Search for the cell housing the specified text and yield its [X, Y] center coordinate. 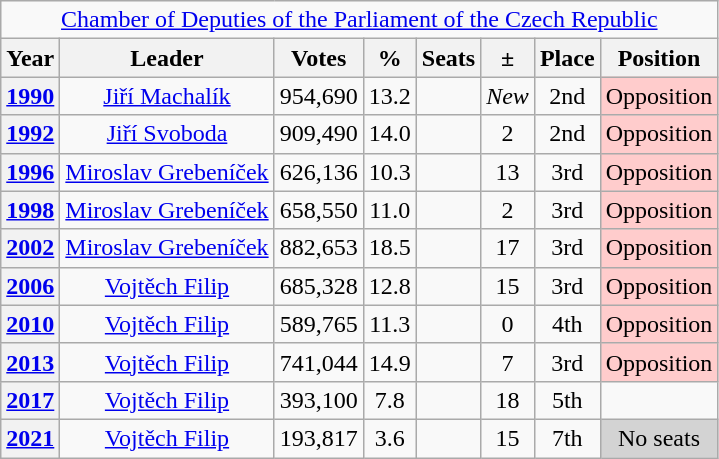
2013 [30, 362]
Year [30, 58]
1992 [30, 134]
954,690 [318, 96]
3.6 [390, 438]
13 [508, 172]
12.8 [390, 286]
Place [567, 58]
193,817 [318, 438]
2006 [30, 286]
Jiří Svoboda [167, 134]
Position [659, 58]
10.3 [390, 172]
882,653 [318, 248]
5th [567, 400]
Leader [167, 58]
4th [567, 324]
2017 [30, 400]
18.5 [390, 248]
2010 [30, 324]
0 [508, 324]
11.3 [390, 324]
658,550 [318, 210]
7th [567, 438]
685,328 [318, 286]
1998 [30, 210]
626,136 [318, 172]
1996 [30, 172]
589,765 [318, 324]
14.9 [390, 362]
Votes [318, 58]
2002 [30, 248]
New [508, 96]
Chamber of Deputies of the Parliament of the Czech Republic [360, 20]
17 [508, 248]
14.0 [390, 134]
7 [508, 362]
1990 [30, 96]
18 [508, 400]
% [390, 58]
No seats [659, 438]
13.2 [390, 96]
741,044 [318, 362]
7.8 [390, 400]
909,490 [318, 134]
11.0 [390, 210]
Seats [448, 58]
393,100 [318, 400]
± [508, 58]
2021 [30, 438]
Jiří Machalík [167, 96]
